Identify which cell holds the provided text, then report its (X, Y) central coordinate. 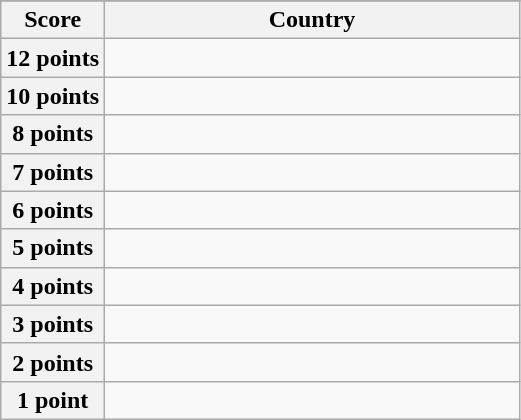
8 points (53, 134)
Country (312, 20)
10 points (53, 96)
1 point (53, 400)
2 points (53, 362)
7 points (53, 172)
4 points (53, 286)
Score (53, 20)
12 points (53, 58)
3 points (53, 324)
6 points (53, 210)
5 points (53, 248)
